Locate the cell with the specified text and output its [x, y] center coordinate. 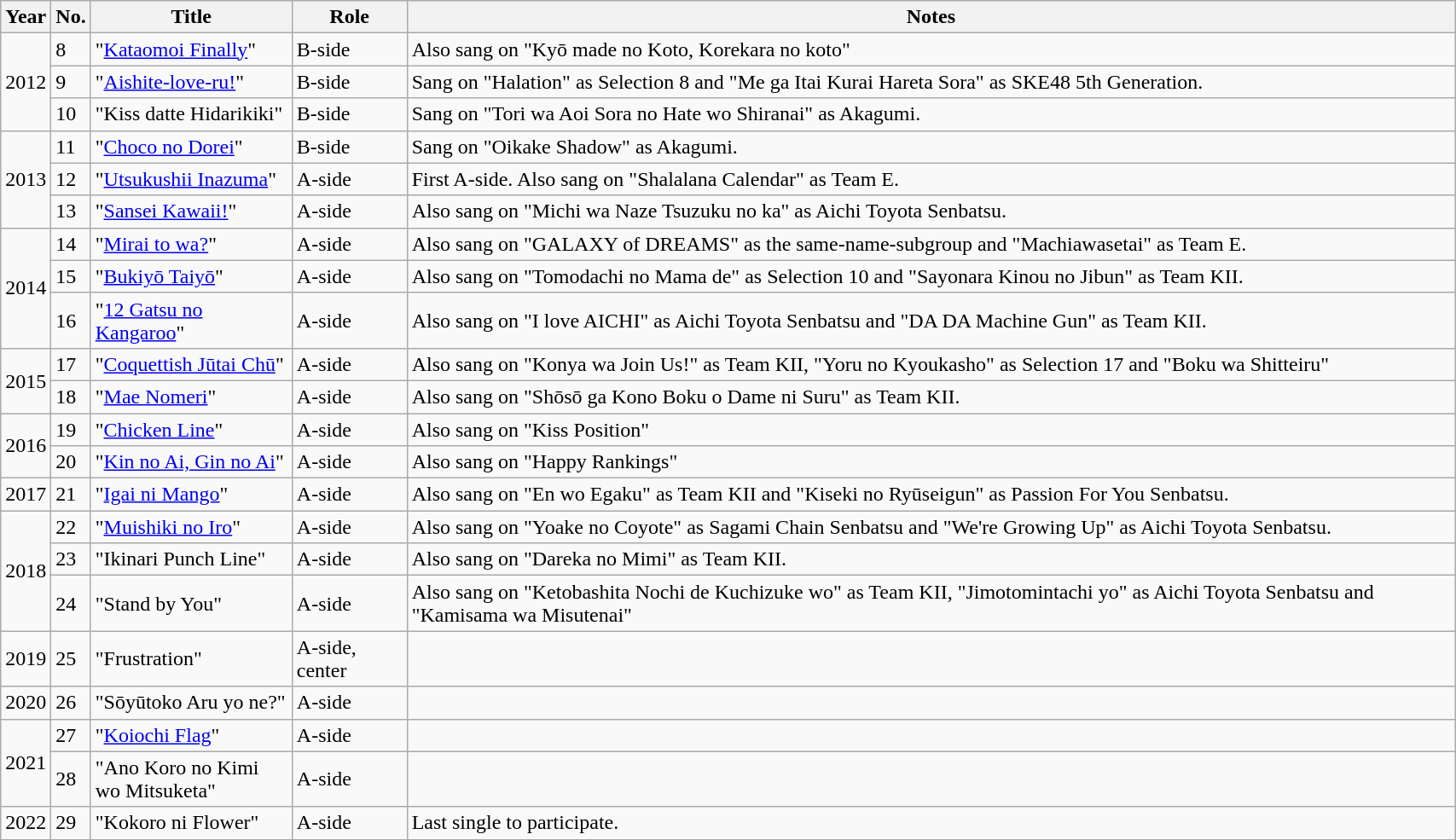
Sang on "Oikake Shadow" as Akagumi. [931, 147]
First A-side. Also sang on "Shalalana Calendar" as Team E. [931, 179]
18 [71, 397]
17 [71, 364]
11 [71, 147]
14 [71, 244]
Also sang on "Michi wa Naze Tsuzuku no ka" as Aichi Toyota Senbatsu. [931, 211]
A-side, center [350, 658]
Also sang on "Yoake no Coyote" as Sagami Chain Senbatsu and "We're Growing Up" as Aichi Toyota Senbatsu. [931, 527]
2021 [26, 762]
Role [350, 17]
8 [71, 49]
10 [71, 114]
Also sang on "Kiss Position" [931, 429]
Also sang on "Dareka no Mimi" as Team KII. [931, 559]
Also sang on "Tomodachi no Mama de" as Selection 10 and "Sayonara Kinou no Jibun" as Team KII. [931, 276]
"Aishite-love-ru!" [191, 82]
2012 [26, 82]
Also sang on "Kyō made no Koto, Korekara no koto" [931, 49]
"Kiss datte Hidarikiki" [191, 114]
Also sang on "Happy Rankings" [931, 462]
"Koiochi Flag" [191, 735]
"Ano Koro no Kimi wo Mitsuketa" [191, 779]
"Stand by You" [191, 604]
22 [71, 527]
29 [71, 823]
"Frustration" [191, 658]
2022 [26, 823]
23 [71, 559]
27 [71, 735]
"Coquettish Jūtai Chū" [191, 364]
"Bukiyō Taiyō" [191, 276]
2013 [26, 179]
2014 [26, 288]
Sang on "Halation" as Selection 8 and "Me ga Itai Kurai Hareta Sora" as SKE48 5th Generation. [931, 82]
Year [26, 17]
"Sansei Kawaii!" [191, 211]
2020 [26, 703]
"Chicken Line" [191, 429]
19 [71, 429]
"Kataomoi Finally" [191, 49]
2015 [26, 380]
28 [71, 779]
Sang on "Tori wa Aoi Sora no Hate wo Shiranai" as Akagumi. [931, 114]
No. [71, 17]
12 [71, 179]
"Igai ni Mango" [191, 495]
"Mirai to wa?" [191, 244]
Notes [931, 17]
Also sang on "GALAXY of DREAMS" as the same-name-subgroup and "Machiawasetai" as Team E. [931, 244]
15 [71, 276]
25 [71, 658]
"Utsukushii Inazuma" [191, 179]
9 [71, 82]
Also sang on "I love AICHI" as Aichi Toyota Senbatsu and "DA DA Machine Gun" as Team KII. [931, 321]
"Choco no Dorei" [191, 147]
Also sang on "Konya wa Join Us!" as Team KII, "Yoru no Kyoukasho" as Selection 17 and "Boku wa Shitteiru" [931, 364]
Also sang on "Shōsō ga Kono Boku o Dame ni Suru" as Team KII. [931, 397]
2017 [26, 495]
21 [71, 495]
Last single to participate. [931, 823]
24 [71, 604]
26 [71, 703]
16 [71, 321]
2019 [26, 658]
"Kin no Ai, Gin no Ai" [191, 462]
"Sōyūtoko Aru yo ne?" [191, 703]
Also sang on "En wo Egaku" as Team KII and "Kiseki no Ryūseigun" as Passion For You Senbatsu. [931, 495]
20 [71, 462]
Also sang on "Ketobashita Nochi de Kuchizuke wo" as Team KII, "Jimotomintachi yo" as Aichi Toyota Senbatsu and "Kamisama wa Misutenai" [931, 604]
"12 Gatsu no Kangaroo" [191, 321]
"Kokoro ni Flower" [191, 823]
13 [71, 211]
"Mae Nomeri" [191, 397]
2018 [26, 571]
2016 [26, 445]
Title [191, 17]
"Muishiki no Iro" [191, 527]
"Ikinari Punch Line" [191, 559]
